Return the [x, y] coordinate for the center point of the cell that contains the specified text.  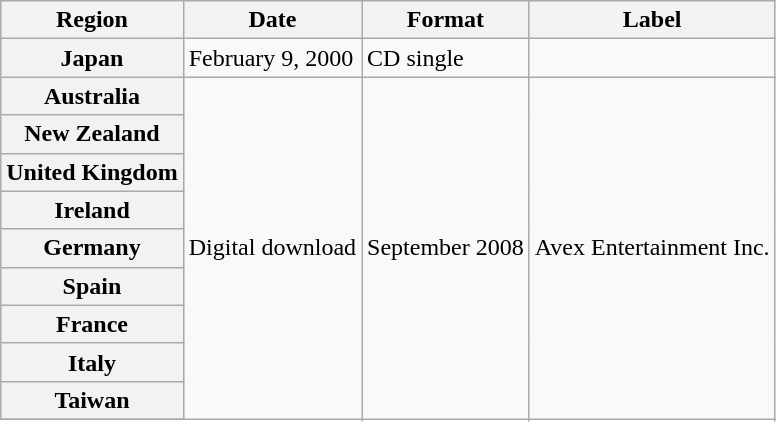
Taiwan [92, 400]
New Zealand [92, 134]
Australia [92, 96]
Germany [92, 248]
CD single [446, 58]
September 2008 [446, 248]
Avex Entertainment Inc. [652, 248]
Date [272, 20]
Italy [92, 362]
Label [652, 20]
February 9, 2000 [272, 58]
Japan [92, 58]
Format [446, 20]
United Kingdom [92, 172]
Digital download [272, 248]
Spain [92, 286]
Ireland [92, 210]
Region [92, 20]
France [92, 324]
